Capture the cell that displays the provided text and extract its (x, y) central coordinate. 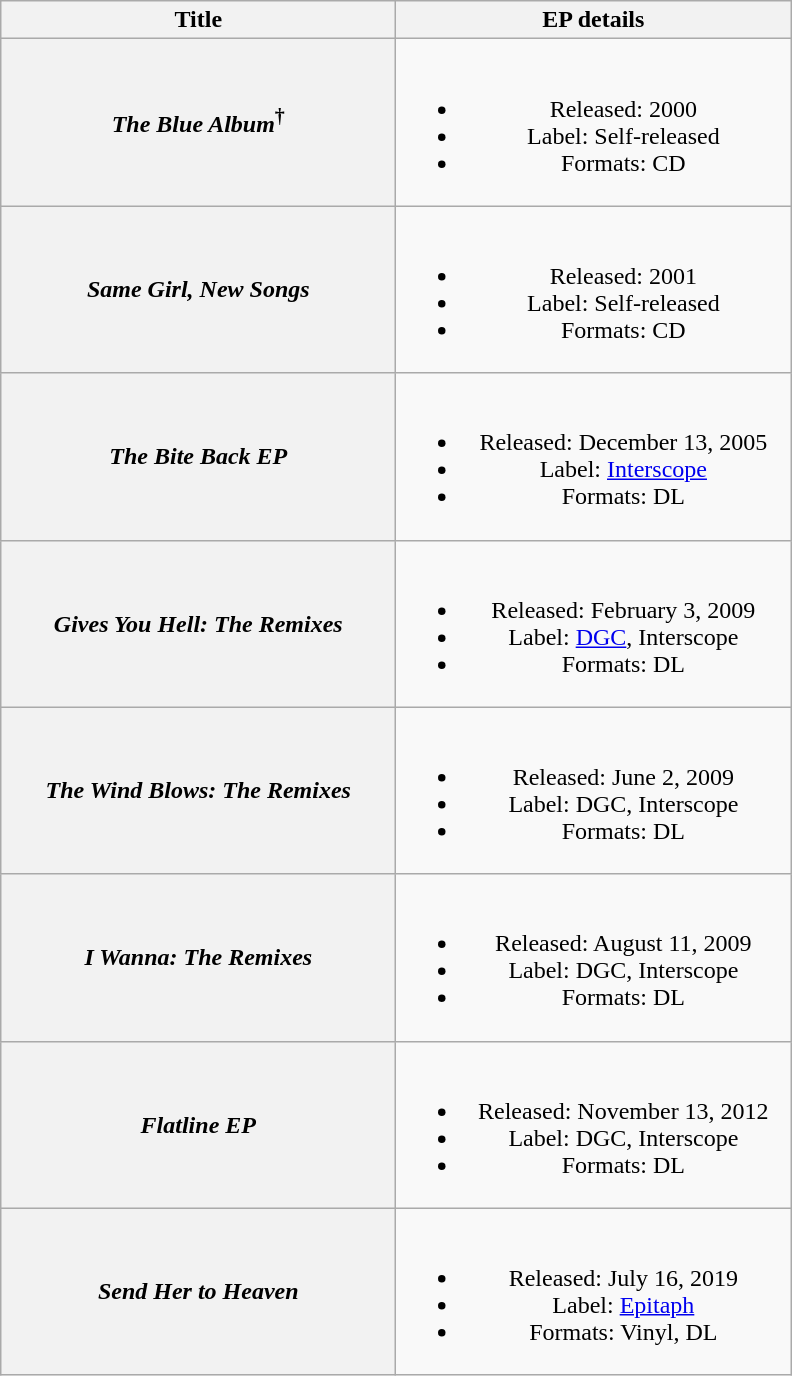
The Bite Back EP (198, 456)
The Blue Album† (198, 122)
Released: 2000Label: Self-releasedFormats: CD (594, 122)
Released: December 13, 2005Label: InterscopeFormats: DL (594, 456)
Released: February 3, 2009Label: DGC, InterscopeFormats: DL (594, 624)
I Wanna: The Remixes (198, 958)
Released: November 13, 2012Label: DGC, InterscopeFormats: DL (594, 1124)
Title (198, 20)
Flatline EP (198, 1124)
Same Girl, New Songs (198, 290)
Released: June 2, 2009Label: DGC, InterscopeFormats: DL (594, 790)
Released: July 16, 2019Label: EpitaphFormats: Vinyl, DL (594, 1292)
Send Her to Heaven (198, 1292)
Released: August 11, 2009Label: DGC, InterscopeFormats: DL (594, 958)
The Wind Blows: The Remixes (198, 790)
Gives You Hell: The Remixes (198, 624)
EP details (594, 20)
Released: 2001Label: Self-releasedFormats: CD (594, 290)
